Scan for the cell matching the given text and deliver its (x, y) coordinate at center. 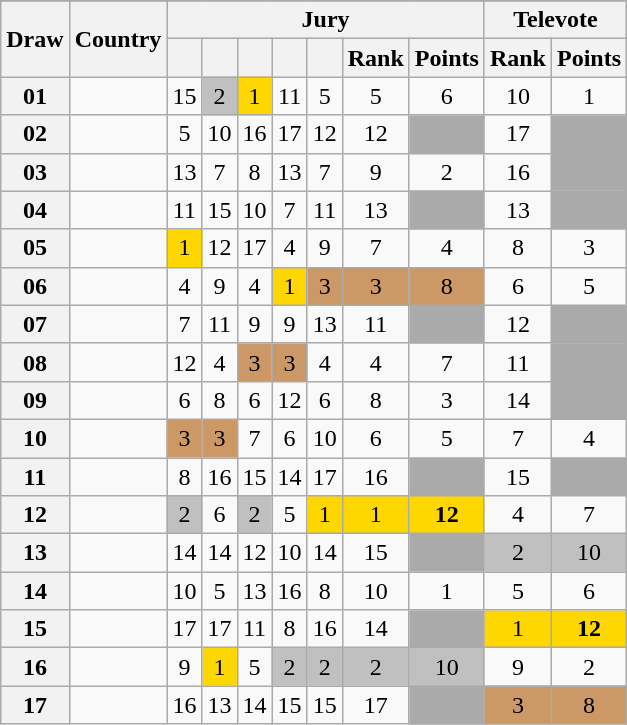
Jury (326, 20)
08 (35, 362)
Country (118, 39)
07 (35, 324)
03 (35, 172)
Televote (555, 20)
01 (35, 96)
06 (35, 286)
02 (35, 134)
04 (35, 210)
Draw (35, 39)
09 (35, 400)
05 (35, 248)
